From the cell containing the given text, extract its center point as [x, y] coordinate. 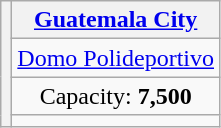
Guatemala City [116, 20]
Domo Polideportivo [116, 58]
Capacity: 7,500 [116, 96]
